Determine the (x, y) coordinate at the center of the cell enclosing the given text.  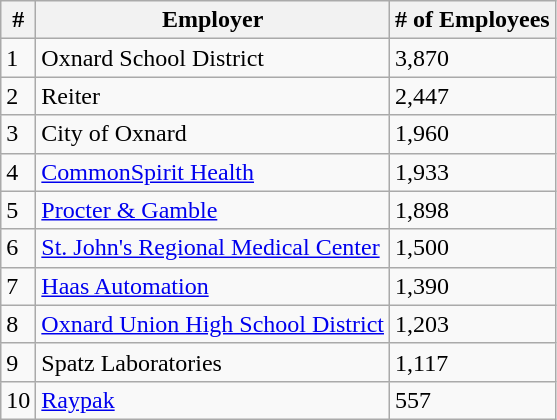
Oxnard School District (213, 58)
Spatz Laboratories (213, 362)
2 (18, 96)
3,870 (473, 58)
2,447 (473, 96)
1,933 (473, 172)
3 (18, 134)
6 (18, 248)
Reiter (213, 96)
1,390 (473, 286)
1,203 (473, 324)
1,898 (473, 210)
Employer (213, 20)
1,960 (473, 134)
8 (18, 324)
10 (18, 400)
9 (18, 362)
7 (18, 286)
5 (18, 210)
Haas Automation (213, 286)
City of Oxnard (213, 134)
# of Employees (473, 20)
557 (473, 400)
1,117 (473, 362)
Oxnard Union High School District (213, 324)
# (18, 20)
1 (18, 58)
Procter & Gamble (213, 210)
St. John's Regional Medical Center (213, 248)
1,500 (473, 248)
Raypak (213, 400)
CommonSpirit Health (213, 172)
4 (18, 172)
